Search for the cell housing the specified text and yield its [x, y] center coordinate. 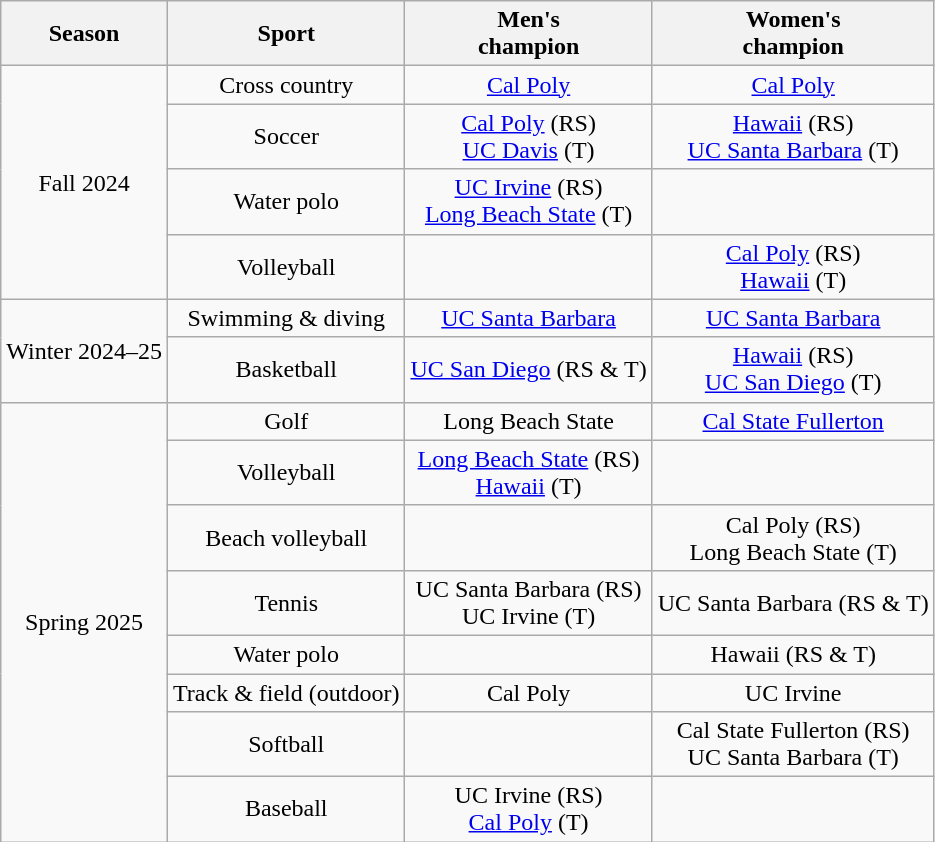
Cal Poly (RS)Long Beach State (T) [793, 538]
UC Irvine (RS)Long Beach State (T) [528, 202]
Hawaii (RS)UC San Diego (T) [793, 370]
Spring 2025 [84, 622]
UC San Diego (RS & T) [528, 370]
Season [84, 34]
Hawaii (RS & T) [793, 654]
Golf [286, 421]
Men'schampion [528, 34]
Winter 2024–25 [84, 350]
Fall 2024 [84, 182]
Cross country [286, 85]
Cal State Fullerton (RS)UC Santa Barbara (T) [793, 744]
Track & field (outdoor) [286, 693]
Cal State Fullerton [793, 421]
Swimming & diving [286, 318]
Sport [286, 34]
UC Santa Barbara (RS)UC Irvine (T) [528, 602]
Cal Poly (RS)Hawaii (T) [793, 266]
Basketball [286, 370]
UC Santa Barbara (RS & T) [793, 602]
Baseball [286, 810]
Soccer [286, 136]
UC Irvine [793, 693]
Hawaii (RS)UC Santa Barbara (T) [793, 136]
Women'schampion [793, 34]
Tennis [286, 602]
Softball [286, 744]
Long Beach State (RS)Hawaii (T) [528, 472]
Long Beach State [528, 421]
Cal Poly (RS)UC Davis (T) [528, 136]
Beach volleyball [286, 538]
UC Irvine (RS)Cal Poly (T) [528, 810]
